Provide the [x, y] coordinate of the cell's center where the given text is located.  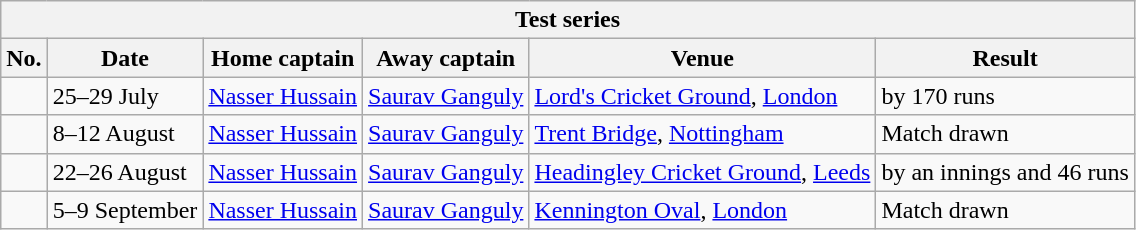
Venue [702, 58]
by an innings and 46 runs [1005, 172]
Away captain [446, 58]
22–26 August [125, 172]
Home captain [283, 58]
Lord's Cricket Ground, London [702, 96]
Date [125, 58]
by 170 runs [1005, 96]
Test series [568, 20]
Kennington Oval, London [702, 210]
8–12 August [125, 134]
Trent Bridge, Nottingham [702, 134]
No. [24, 58]
25–29 July [125, 96]
5–9 September [125, 210]
Result [1005, 58]
Headingley Cricket Ground, Leeds [702, 172]
